For the text-containing cell, return its midpoint in (x, y) coordinate format. 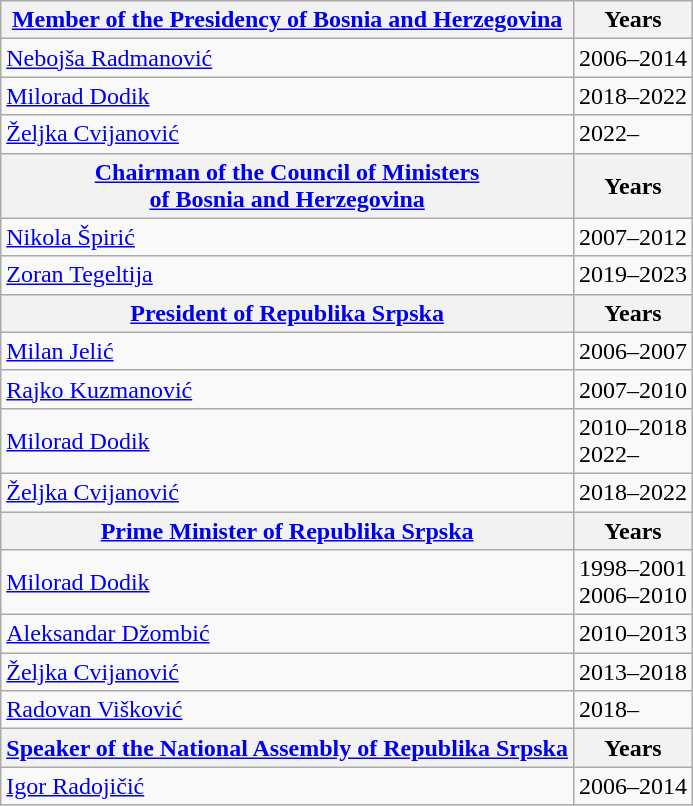
2010–20182022– (632, 440)
Nebojša Radmanović (288, 58)
2013–2018 (632, 672)
Radovan Višković (288, 710)
2007–2010 (632, 389)
Speaker of the National Assembly of Republika Srpska (288, 748)
Rajko Kuzmanović (288, 389)
Nikola Špirić (288, 237)
2010–2013 (632, 634)
Aleksandar Džombić (288, 634)
2018– (632, 710)
2006–2007 (632, 351)
2022– (632, 134)
Zoran Tegeltija (288, 275)
Member of the Presidency of Bosnia and Herzegovina (288, 20)
President of Republika Srpska (288, 313)
2019–2023 (632, 275)
Igor Radojičić (288, 786)
Prime Minister of Republika Srpska (288, 531)
Chairman of the Council of Ministersof Bosnia and Herzegovina (288, 186)
2007–2012 (632, 237)
Milan Jelić (288, 351)
1998–20012006–2010 (632, 582)
